Search for the cell housing the specified text and yield its (X, Y) center coordinate. 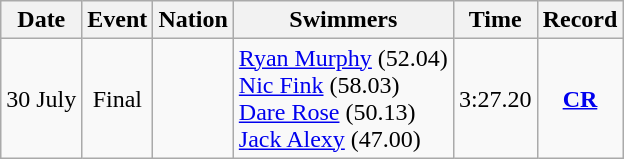
Swimmers (343, 20)
Nation (193, 20)
30 July (42, 98)
Final (118, 98)
Event (118, 20)
3:27.20 (495, 98)
Time (495, 20)
CR (580, 98)
Ryan Murphy (52.04)Nic Fink (58.03)Dare Rose (50.13)Jack Alexy (47.00) (343, 98)
Record (580, 20)
Date (42, 20)
